Determine the [X, Y] coordinate at the center of the cell enclosing the given text.  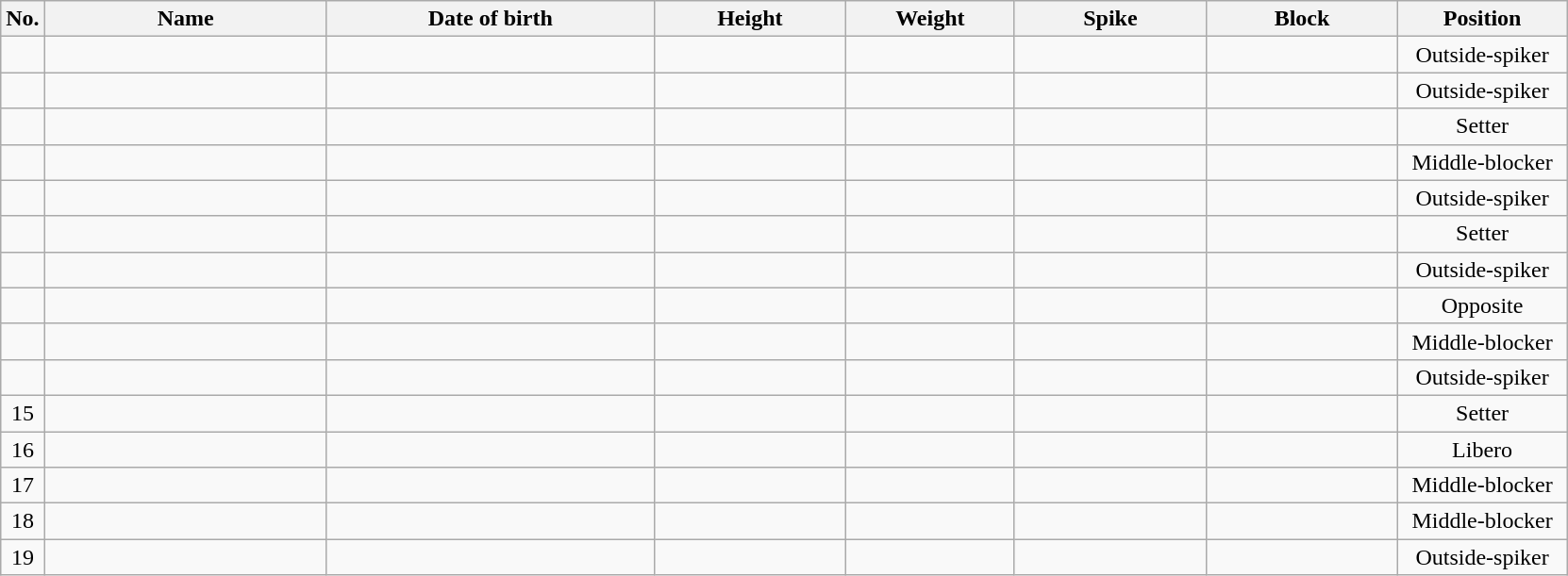
19 [23, 557]
Height [749, 19]
Date of birth [491, 19]
Position [1483, 19]
15 [23, 413]
No. [23, 19]
16 [23, 450]
Spike [1109, 19]
Block [1302, 19]
Libero [1483, 450]
Weight [930, 19]
18 [23, 521]
Opposite [1483, 305]
17 [23, 485]
Name [185, 19]
